Scan for the cell matching the given text and deliver its [x, y] coordinate at center. 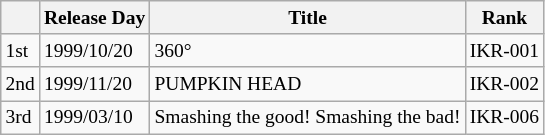
1999/11/20 [94, 84]
3rd [20, 118]
PUMPKIN HEAD [308, 84]
IKR-001 [504, 50]
Rank [504, 18]
Smashing the good! Smashing the bad! [308, 118]
Title [308, 18]
360° [308, 50]
2nd [20, 84]
IKR-006 [504, 118]
Release Day [94, 18]
IKR-002 [504, 84]
1999/10/20 [94, 50]
1999/03/10 [94, 118]
1st [20, 50]
